Scan for the cell matching the given text and deliver its (X, Y) coordinate at center. 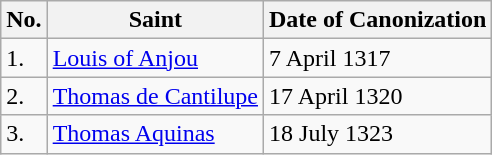
Thomas Aquinas (155, 134)
7 April 1317 (378, 58)
Date of Canonization (378, 20)
1. (24, 58)
No. (24, 20)
Louis of Anjou (155, 58)
Thomas de Cantilupe (155, 96)
Saint (155, 20)
3. (24, 134)
2. (24, 96)
17 April 1320 (378, 96)
18 July 1323 (378, 134)
